Extract the [X, Y] coordinate from the center of the cell holding the provided text.  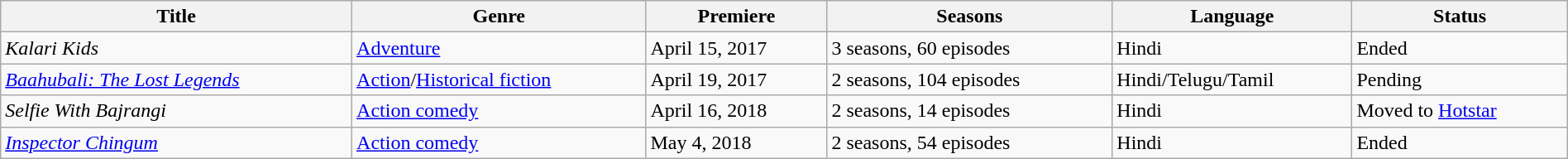
Inspector Chingum [177, 142]
April 16, 2018 [736, 111]
Title [177, 17]
Pending [1460, 79]
2 seasons, 54 episodes [969, 142]
Adventure [500, 48]
Status [1460, 17]
Premiere [736, 17]
Moved to Hotstar [1460, 111]
Hindi/Telugu/Tamil [1232, 79]
Language [1232, 17]
2 seasons, 14 episodes [969, 111]
Action/Historical fiction [500, 79]
Kalari Kids [177, 48]
Baahubali: The Lost Legends [177, 79]
May 4, 2018 [736, 142]
2 seasons, 104 episodes [969, 79]
Seasons [969, 17]
Selfie With Bajrangi [177, 111]
April 19, 2017 [736, 79]
3 seasons, 60 episodes [969, 48]
Genre [500, 17]
April 15, 2017 [736, 48]
